Locate the cell with the specified text and output its (X, Y) center coordinate. 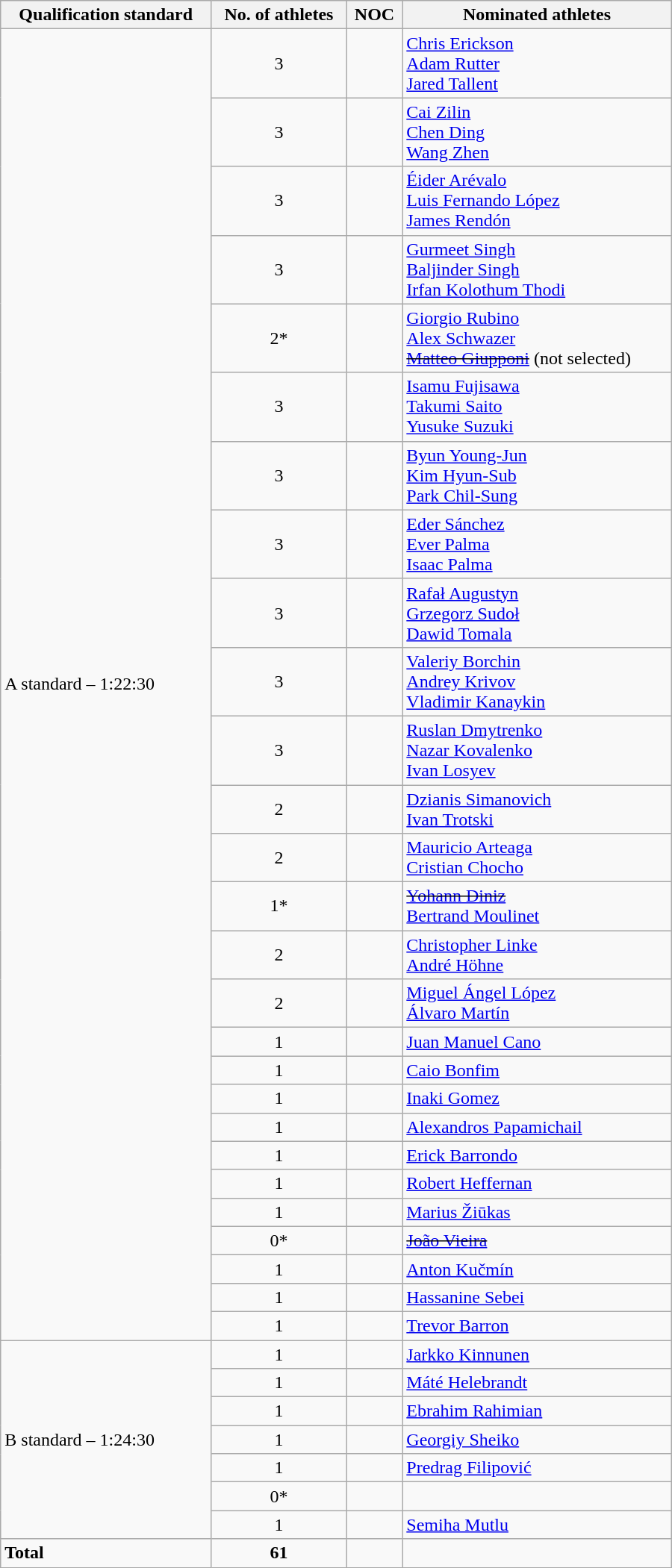
Isamu FujisawaTakumi SaitoYusuke Suzuki (537, 407)
João Vieira (537, 1240)
Christopher LinkeAndré Höhne (537, 955)
Qualification standard (106, 15)
Alexandros Papamichail (537, 1127)
Yohann DinizBertrand Moulinet (537, 906)
Caio Bonfim (537, 1070)
1* (279, 906)
Máté Helebrandt (537, 1383)
B standard – 1:24:30 (106, 1440)
Nominated athletes (537, 15)
Anton Kučmín (537, 1269)
Ruslan Dmytrenko Nazar Kovalenko Ivan Losyev (537, 750)
Semiha Mutlu (537, 1525)
A standard – 1:22:30 (106, 685)
Miguel Ángel López Álvaro Martín (537, 1003)
Cai ZilinChen DingWang Zhen (537, 132)
NOC (374, 15)
Gurmeet SinghBaljinder SinghIrfan Kolothum Thodi (537, 269)
Juan Manuel Cano (537, 1042)
Mauricio Arteaga Cristian Chocho (537, 858)
61 (279, 1553)
Inaki Gomez (537, 1099)
Chris EricksonAdam RutterJared Tallent (537, 63)
Robert Heffernan (537, 1184)
Predrag Filipović (537, 1468)
Valeriy Borchin Andrey Krivov Vladimir Kanaykin (537, 681)
No. of athletes (279, 15)
Trevor Barron (537, 1325)
Rafał AugustynGrzegorz SudołDawid Tomala (537, 613)
Marius Žiūkas (537, 1212)
Georgiy Sheiko (537, 1440)
2* (279, 338)
Dzianis Simanovich Ivan Trotski (537, 809)
Erick Barrondo (537, 1155)
Ebrahim Rahimian (537, 1411)
Giorgio RubinoAlex SchwazerMatteo Giupponi (not selected) (537, 338)
Byun Young-JunKim Hyun-SubPark Chil-Sung (537, 475)
Jarkko Kinnunen (537, 1355)
Hassanine Sebei (537, 1297)
Éider ArévaloLuis Fernando LópezJames Rendón (537, 201)
Eder SánchezEver PalmaIsaac Palma (537, 544)
Total (106, 1553)
